From the cell containing the given text, extract its center point as [X, Y] coordinate. 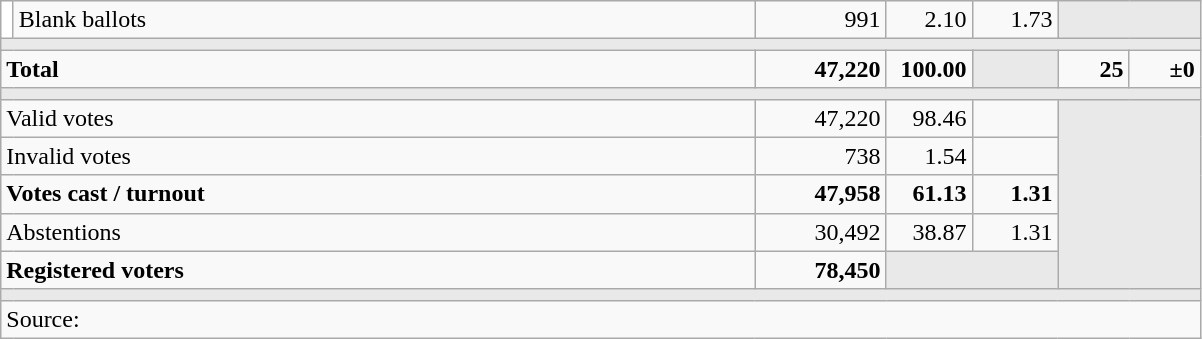
98.46 [929, 118]
61.13 [929, 194]
±0 [1164, 69]
30,492 [820, 232]
78,450 [820, 270]
Abstentions [378, 232]
Total [378, 69]
991 [820, 20]
1.54 [929, 156]
Blank ballots [384, 20]
1.73 [1015, 20]
Source: [600, 319]
Valid votes [378, 118]
25 [1094, 69]
38.87 [929, 232]
100.00 [929, 69]
2.10 [929, 20]
738 [820, 156]
Invalid votes [378, 156]
47,958 [820, 194]
Registered voters [378, 270]
Votes cast / turnout [378, 194]
